From the cell containing the given text, extract its center point as (x, y) coordinate. 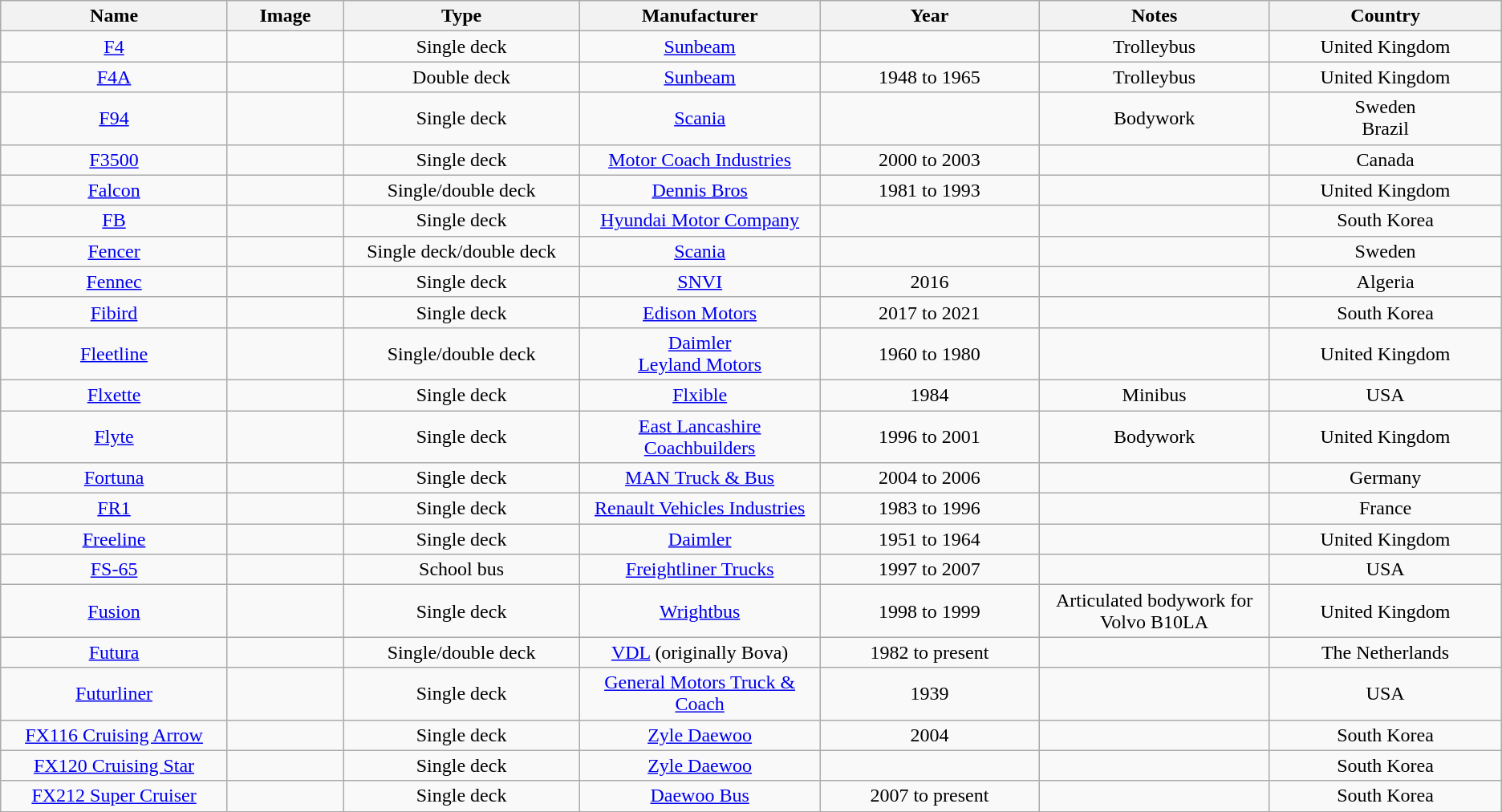
Flxette (114, 395)
FX120 Cruising Star (114, 765)
Flyte (114, 436)
Manufacturer (700, 16)
Year (930, 16)
2017 to 2021 (930, 312)
School bus (462, 570)
Edison Motors (700, 312)
Fortuna (114, 478)
FX116 Cruising Arrow (114, 735)
Fleetline (114, 353)
The Netherlands (1385, 652)
Image (285, 16)
2007 to present (930, 796)
Fencer (114, 251)
Notes (1154, 16)
1951 to 1964 (930, 539)
FR1 (114, 509)
Motor Coach Industries (700, 160)
2004 (930, 735)
1984 (930, 395)
FB (114, 221)
Daimler (700, 539)
VDL (originally Bova) (700, 652)
Wrightbus (700, 611)
Hyundai Motor Company (700, 221)
1997 to 2007 (930, 570)
1939 (930, 693)
General Motors Truck & Coach (700, 693)
Renault Vehicles Industries (700, 509)
Futura (114, 652)
SNVI (700, 282)
Sweden (1385, 251)
FX212 Super Cruiser (114, 796)
F4A (114, 77)
F94 (114, 119)
Daewoo Bus (700, 796)
F3500 (114, 160)
Freightliner Trucks (700, 570)
Name (114, 16)
Germany (1385, 478)
1982 to present (930, 652)
2004 to 2006 (930, 478)
France (1385, 509)
Minibus (1154, 395)
Double deck (462, 77)
Canada (1385, 160)
1996 to 2001 (930, 436)
Fennec (114, 282)
Fusion (114, 611)
1960 to 1980 (930, 353)
Type (462, 16)
Futurliner (114, 693)
Falcon (114, 190)
Algeria (1385, 282)
Flxible (700, 395)
2000 to 2003 (930, 160)
2016 (930, 282)
FS-65 (114, 570)
Articulated bodywork for Volvo B10LA (1154, 611)
Freeline (114, 539)
Country (1385, 16)
1981 to 1993 (930, 190)
F4 (114, 47)
DaimlerLeyland Motors (700, 353)
Dennis Bros (700, 190)
1998 to 1999 (930, 611)
MAN Truck & Bus (700, 478)
Fibird (114, 312)
1983 to 1996 (930, 509)
1948 to 1965 (930, 77)
Single deck/double deck (462, 251)
SwedenBrazil (1385, 119)
East Lancashire Coachbuilders (700, 436)
